Output the (x, y) coordinate of the center of the cell containing the given text.  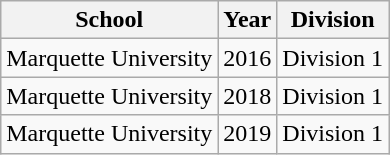
2016 (248, 58)
2018 (248, 96)
School (110, 20)
Division (333, 20)
2019 (248, 134)
Year (248, 20)
